Extract the (X, Y) coordinate from the center of the cell holding the provided text.  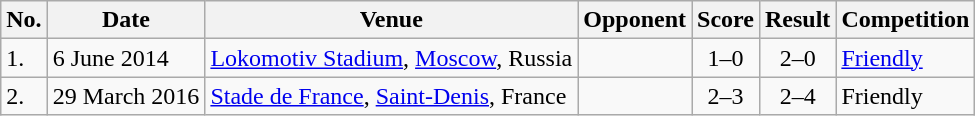
Result (797, 20)
Date (126, 20)
2–4 (797, 96)
29 March 2016 (126, 96)
2–3 (726, 96)
2. (24, 96)
2–0 (797, 58)
Stade de France, Saint-Denis, France (392, 96)
6 June 2014 (126, 58)
1. (24, 58)
No. (24, 20)
Lokomotiv Stadium, Moscow, Russia (392, 58)
1–0 (726, 58)
Score (726, 20)
Competition (906, 20)
Venue (392, 20)
Opponent (635, 20)
